For the text-containing cell, return its midpoint in (X, Y) coordinate format. 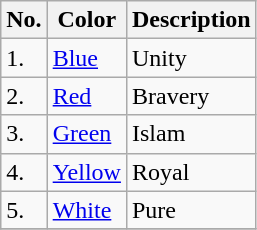
Bravery (191, 96)
Unity (191, 58)
Blue (86, 58)
Red (86, 96)
Islam (191, 134)
5. (24, 210)
Yellow (86, 172)
2. (24, 96)
No. (24, 20)
Royal (191, 172)
Green (86, 134)
Description (191, 20)
Pure (191, 210)
Color (86, 20)
1. (24, 58)
4. (24, 172)
3. (24, 134)
White (86, 210)
